Extract the (x, y) coordinate from the center of the cell holding the provided text.  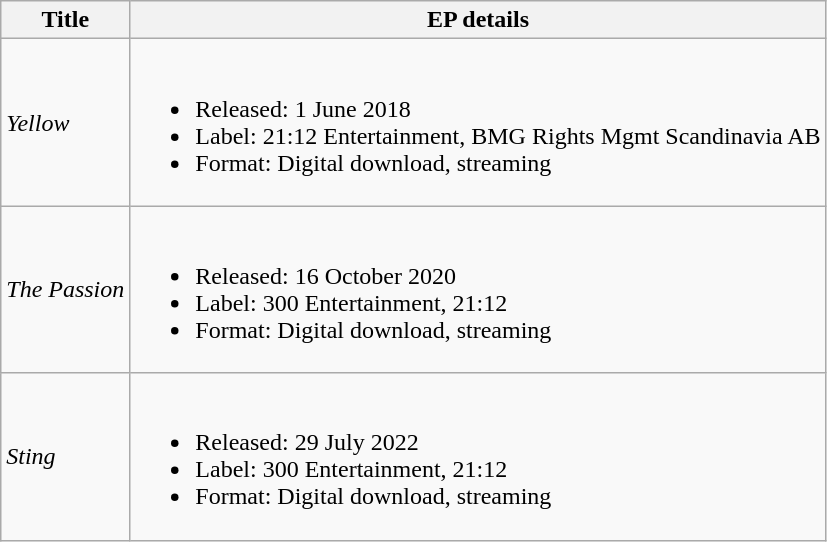
Released: 29 July 2022Label: 300 Entertainment, 21:12Format: Digital download, streaming (478, 456)
Title (66, 20)
Yellow (66, 122)
Released: 16 October 2020Label: 300 Entertainment, 21:12Format: Digital download, streaming (478, 290)
EP details (478, 20)
Sting (66, 456)
Released: 1 June 2018Label: 21:12 Entertainment, BMG Rights Mgmt Scandinavia ABFormat: Digital download, streaming (478, 122)
The Passion (66, 290)
